Return the (x, y) coordinate for the center point of the cell that contains the specified text.  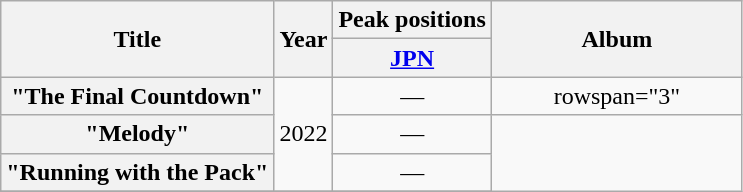
"The Final Countdown" (138, 96)
Album (616, 39)
2022 (304, 134)
"Melody" (138, 134)
rowspan="3" (616, 96)
Title (138, 39)
JPN (412, 58)
Year (304, 39)
"Running with the Pack" (138, 172)
Peak positions (412, 20)
